Identify which cell holds the provided text, then report its (X, Y) central coordinate. 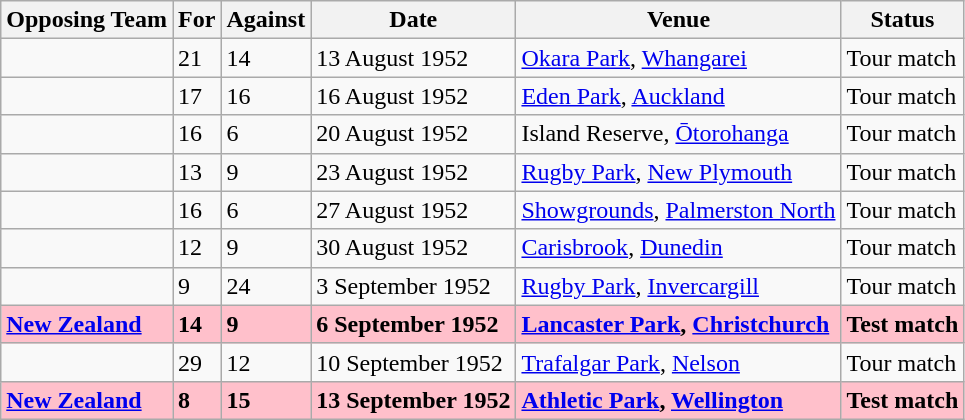
13 September 1952 (414, 400)
Okara Park, Whangarei (678, 58)
3 September 1952 (414, 286)
Eden Park, Auckland (678, 96)
20 August 1952 (414, 134)
Carisbrook, Dunedin (678, 248)
Against (266, 20)
17 (197, 96)
Showgrounds, Palmerston North (678, 210)
21 (197, 58)
13 (197, 172)
15 (266, 400)
Opposing Team (87, 20)
Trafalgar Park, Nelson (678, 362)
For (197, 20)
16 August 1952 (414, 96)
Rugby Park, New Plymouth (678, 172)
10 September 1952 (414, 362)
Athletic Park, Wellington (678, 400)
6 September 1952 (414, 324)
30 August 1952 (414, 248)
Status (902, 20)
27 August 1952 (414, 210)
Date (414, 20)
Rugby Park, Invercargill (678, 286)
29 (197, 362)
Venue (678, 20)
24 (266, 286)
23 August 1952 (414, 172)
Island Reserve, Ōtorohanga (678, 134)
8 (197, 400)
Lancaster Park, Christchurch (678, 324)
13 August 1952 (414, 58)
